Identify which cell holds the provided text, then report its (X, Y) central coordinate. 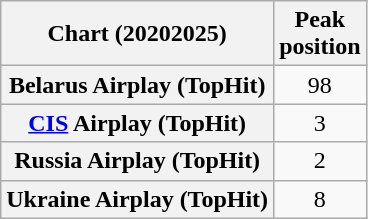
98 (320, 85)
Ukraine Airplay (TopHit) (138, 199)
3 (320, 123)
Peakposition (320, 34)
Chart (20202025) (138, 34)
Belarus Airplay (TopHit) (138, 85)
CIS Airplay (TopHit) (138, 123)
2 (320, 161)
Russia Airplay (TopHit) (138, 161)
8 (320, 199)
